Return the [x, y] coordinate for the center point of the cell that contains the specified text.  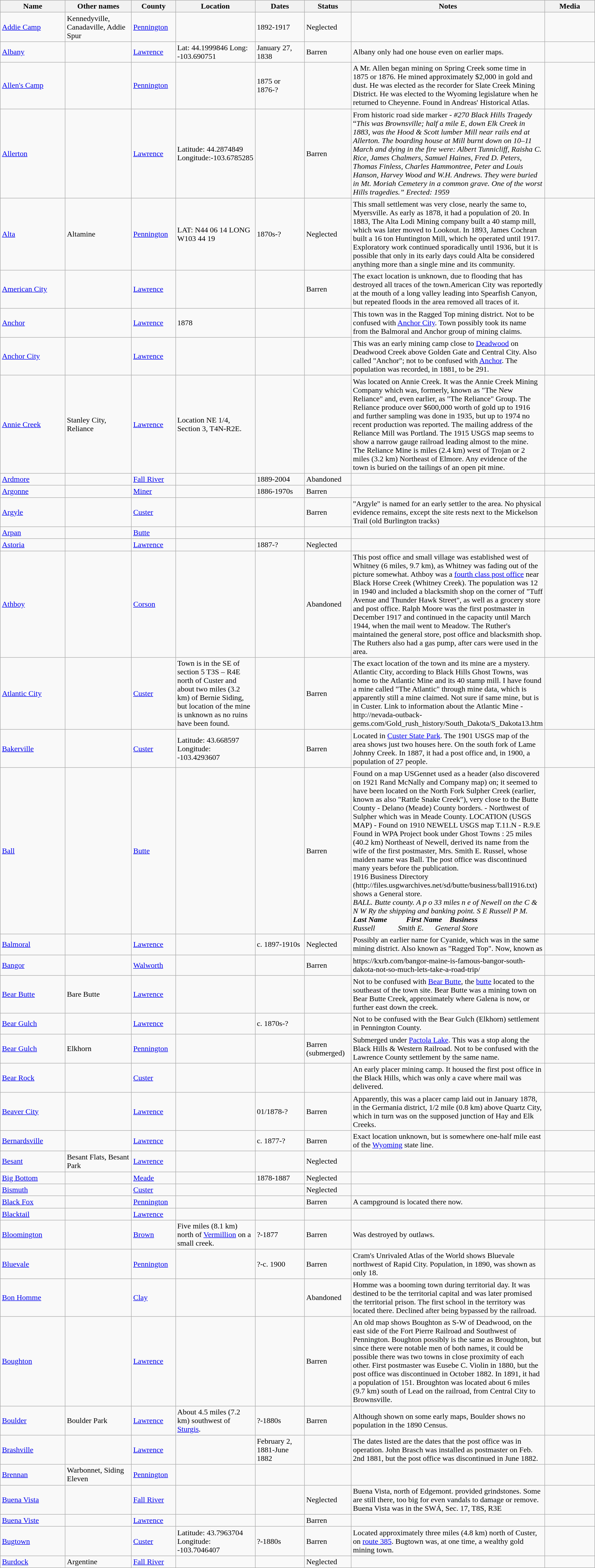
1892-1917 [280, 27]
https://kxrb.com/bangor-maine-is-famous-bangor-south-dakota-not-so-much-lets-take-a-road-trip/ [448, 965]
c. 1897-1910s [280, 944]
January 27, 1838 [280, 52]
Name [33, 6]
Burdock [33, 1562]
Buena Vista [33, 1500]
Bare Butte [99, 994]
Allerton [33, 153]
1889-2004 [280, 479]
Addie Camp [33, 27]
Latitude: 43.7963704Longitude: -103.7046407 [215, 1541]
Albany [33, 52]
1875 or 1876-? [280, 86]
1870s-? [280, 234]
Balmoral [33, 944]
Corson [154, 604]
Brown [154, 1235]
1878-1887 [280, 1178]
Although shown on some early maps, Boulder shows no population in the 1890 Census. [448, 1420]
Annie Creek [33, 424]
County [154, 6]
Status [328, 6]
Not to be confused with the Bear Gulch (Elkhorn) settlement in Pennington County. [448, 1024]
?-c. 1900 [280, 1264]
Five miles (8.1 km) north of Vermillion on a small creek. [215, 1235]
Ball [33, 851]
Boughton [33, 1361]
Astoria [33, 545]
Argyle [33, 512]
Argentine [99, 1562]
Bernardsville [33, 1141]
Exact location unknown, but is somewhere one-half mile east of the Wyoming state line. [448, 1141]
c. 1877-? [280, 1141]
Latitude: 44.2874849 Longitude:-103.6785285 [215, 153]
Meade [154, 1178]
Besant Flats, Besant Park [99, 1161]
Besant [33, 1161]
Athboy [33, 604]
Cram's Unrivaled Atlas of the World shows Bluevale northwest of Rapid City. Population, in 1890, was shown as only 18. [448, 1264]
1886-1970s [280, 491]
About 4.5 miles (7.2 km) southwest of Sturgis. [215, 1420]
Brashville [33, 1450]
Barren (submerged) [328, 1049]
Anchor City [33, 356]
Alta [33, 234]
Argonne [33, 491]
February 2, 1881-June 1882 [280, 1450]
Boulder [33, 1420]
Anchor [33, 323]
Bakerville [33, 748]
Bear Butte [33, 994]
Black Fox [33, 1202]
Kennedyville, Canadaville, Addie Spur [99, 27]
Lat: 44.1999846 Long: -103.690751 [215, 52]
Atlantic City [33, 694]
Notes [448, 6]
American City [33, 289]
Miner [154, 491]
Bon Homme [33, 1298]
A campground is located there now. [448, 1202]
Altamine [99, 234]
Dates [280, 6]
Brennan [33, 1475]
Allen's Camp [33, 86]
Arpan [33, 533]
1878 [215, 323]
Bluevale [33, 1264]
01/1878-? [280, 1111]
Stanley City, Reliance [99, 424]
Location NE 1/4, Section 3, T4N-R2E. [215, 424]
?-1877 [280, 1235]
Clay [154, 1298]
Location [215, 6]
Bangor [33, 965]
LAT: N44 06 14 LONG W103 44 19 [215, 234]
Possibly an earlier name for Cyanide, which was in the same mining district. Also known as "Ragged Top". Now, known as [448, 944]
Media [570, 6]
Bismuth [33, 1190]
Located approximately three miles (4.8 km) north of Custer, on route 385. Bugtown was, at one time, a wealthy gold mining town. [448, 1541]
1887-? [280, 545]
Ardmore [33, 479]
Boulder Park [99, 1420]
Latitude: 43.668597Longitude: -103.4293607 [215, 748]
Big Bottom [33, 1178]
An early placer mining camp. It housed the first post office in the Black Hills, which was only a cave where mail was delivered. [448, 1078]
c. 1870s-? [280, 1024]
Other names [99, 6]
Was destroyed by outlaws. [448, 1235]
Beaver City [33, 1111]
Bugtown [33, 1541]
Elkhorn [99, 1049]
Blacktail [33, 1214]
Buena Viste [33, 1520]
Walworth [154, 965]
Warbonnet, Siding Eleven [99, 1475]
Bear Rock [33, 1078]
Bloomington [33, 1235]
Albany only had one house even on earlier maps. [448, 52]
